Output the [X, Y] coordinate of the center of the cell containing the given text.  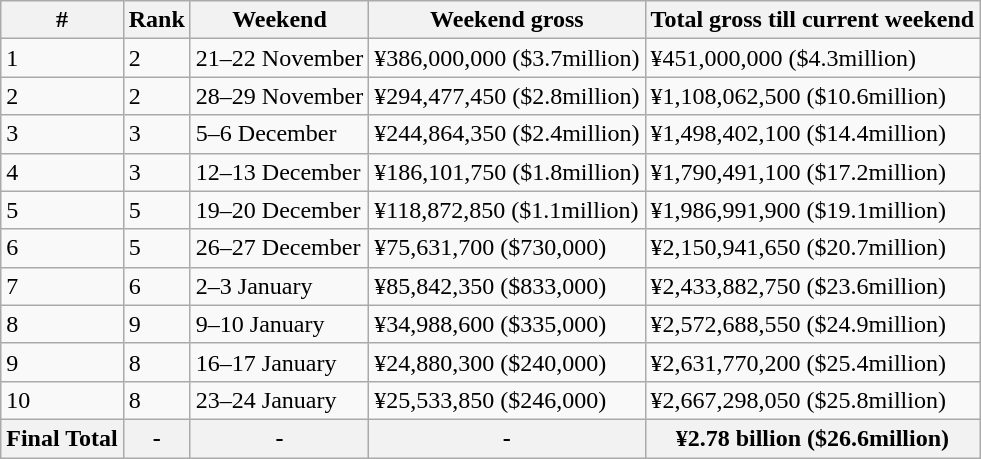
# [62, 20]
¥25,533,850 ($246,000) [507, 400]
¥451,000,000 ($4.3million) [812, 58]
7 [62, 286]
28–29 November [279, 96]
¥294,477,450 ($2.8million) [507, 96]
¥2,433,882,750 ($23.6million) [812, 286]
16–17 January [279, 362]
¥2,150,941,650 ($20.7million) [812, 248]
Weekend [279, 20]
¥2,572,688,550 ($24.9million) [812, 324]
¥2,631,770,200 ($25.4million) [812, 362]
¥244,864,350 ($2.4million) [507, 134]
Weekend gross [507, 20]
Final Total [62, 438]
4 [62, 172]
¥34,988,600 ($335,000) [507, 324]
¥1,498,402,100 ($14.4million) [812, 134]
¥24,880,300 ($240,000) [507, 362]
21–22 November [279, 58]
Total gross till current weekend [812, 20]
¥1,986,991,900 ($19.1million) [812, 210]
23–24 January [279, 400]
9–10 January [279, 324]
5–6 December [279, 134]
¥386,000,000 ($3.7million) [507, 58]
2–3 January [279, 286]
12–13 December [279, 172]
19–20 December [279, 210]
¥2.78 billion ($26.6million) [812, 438]
1 [62, 58]
Rank [156, 20]
26–27 December [279, 248]
10 [62, 400]
¥118,872,850 ($1.1million) [507, 210]
¥2,667,298,050 ($25.8million) [812, 400]
¥186,101,750 ($1.8million) [507, 172]
¥75,631,700 ($730,000) [507, 248]
¥85,842,350 ($833,000) [507, 286]
¥1,790,491,100 ($17.2million) [812, 172]
¥1,108,062,500 ($10.6million) [812, 96]
